Extract the (X, Y) coordinate from the center of the cell holding the provided text.  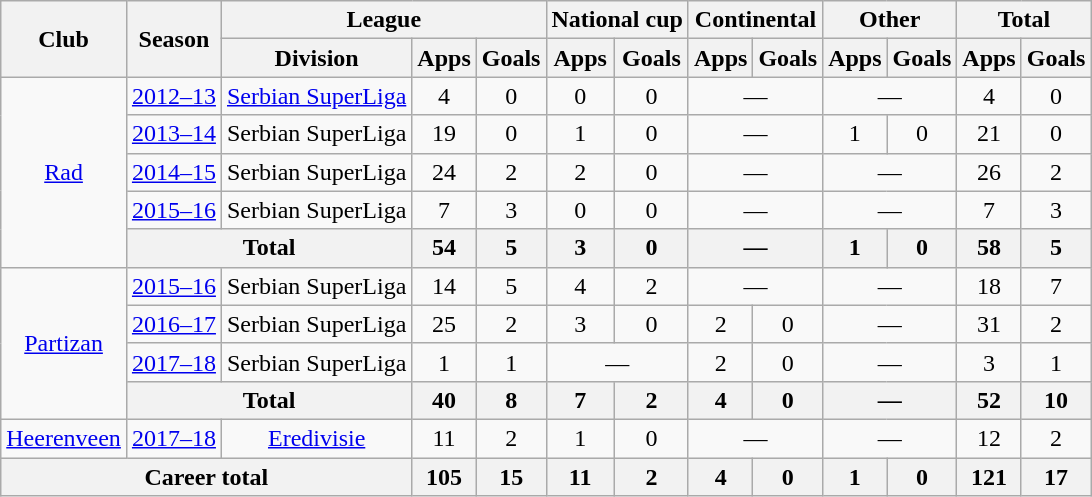
Club (64, 39)
14 (444, 286)
19 (444, 134)
Partizan (64, 343)
40 (444, 400)
25 (444, 324)
54 (444, 248)
24 (444, 172)
League (384, 20)
Heerenveen (64, 438)
Season (174, 39)
2016–17 (174, 324)
17 (1056, 477)
15 (511, 477)
Continental (755, 20)
Rad (64, 172)
12 (989, 438)
8 (511, 400)
31 (989, 324)
26 (989, 172)
2013–14 (174, 134)
Division (316, 58)
Eredivisie (316, 438)
Other (890, 20)
National cup (617, 20)
18 (989, 286)
21 (989, 134)
105 (444, 477)
10 (1056, 400)
52 (989, 400)
2012–13 (174, 96)
2014–15 (174, 172)
121 (989, 477)
Career total (206, 477)
58 (989, 248)
